Return the [x, y] coordinate for the center point of the cell that contains the specified text.  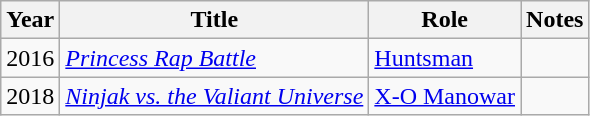
Title [214, 20]
Ninjak vs. the Valiant Universe [214, 96]
2018 [30, 96]
Princess Rap Battle [214, 58]
Notes [555, 20]
Role [445, 20]
2016 [30, 58]
X-O Manowar [445, 96]
Huntsman [445, 58]
Year [30, 20]
